Search for the cell housing the specified text and yield its (X, Y) center coordinate. 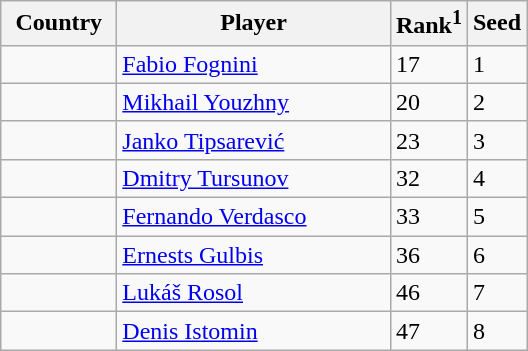
Mikhail Youzhny (254, 102)
Janko Tipsarević (254, 140)
23 (428, 140)
36 (428, 255)
47 (428, 331)
33 (428, 217)
1 (496, 64)
Country (59, 24)
Fabio Fognini (254, 64)
3 (496, 140)
Fernando Verdasco (254, 217)
Ernests Gulbis (254, 255)
20 (428, 102)
4 (496, 178)
Player (254, 24)
Lukáš Rosol (254, 293)
32 (428, 178)
46 (428, 293)
8 (496, 331)
6 (496, 255)
5 (496, 217)
Rank1 (428, 24)
Dmitry Tursunov (254, 178)
Seed (496, 24)
Denis Istomin (254, 331)
2 (496, 102)
17 (428, 64)
7 (496, 293)
